Locate the cell with the specified text and output its [x, y] center coordinate. 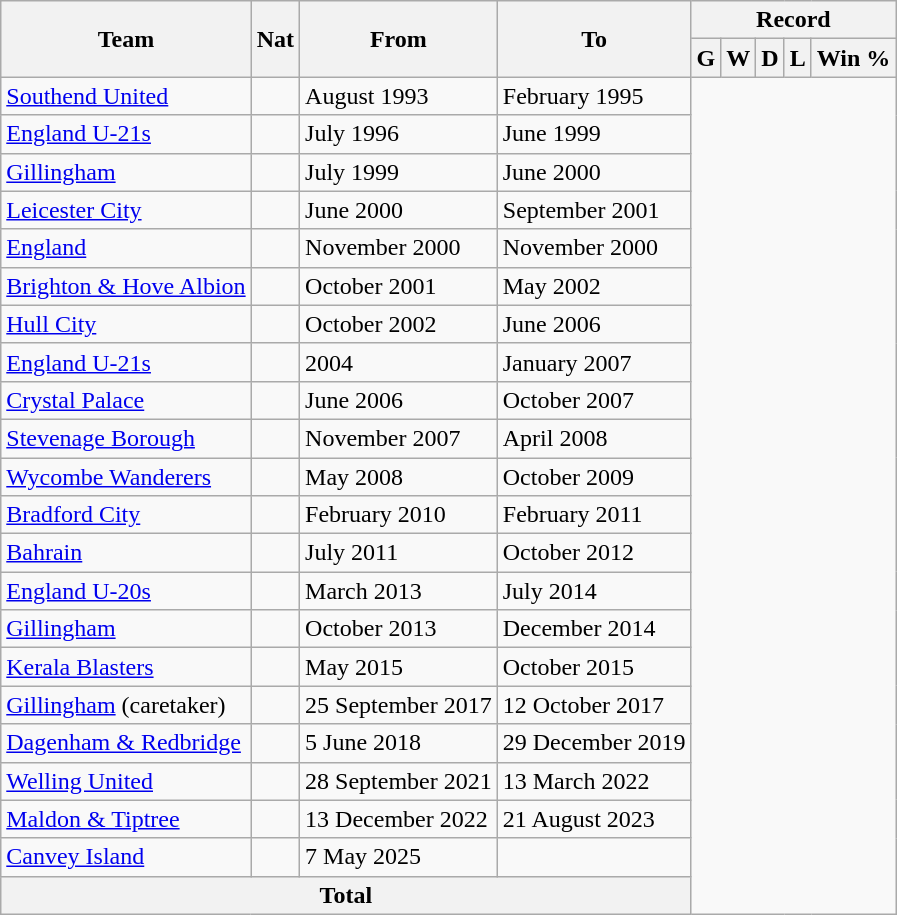
June 1999 [594, 134]
12 October 2017 [594, 705]
5 June 2018 [399, 743]
February 2011 [594, 515]
From [399, 39]
21 August 2023 [594, 819]
Team [126, 39]
February 2010 [399, 515]
To [594, 39]
October 2012 [594, 553]
Bahrain [126, 553]
October 2001 [399, 286]
May 2008 [399, 477]
May 2002 [594, 286]
L [798, 58]
July 1996 [399, 134]
March 2013 [399, 591]
October 2013 [399, 629]
Record [794, 20]
25 September 2017 [399, 705]
Wycombe Wanderers [126, 477]
England [126, 248]
Welling United [126, 781]
G [706, 58]
July 2011 [399, 553]
Stevenage Borough [126, 438]
Gillingham (caretaker) [126, 705]
Nat [275, 39]
December 2014 [594, 629]
Kerala Blasters [126, 667]
January 2007 [594, 362]
October 2009 [594, 477]
October 2002 [399, 324]
Brighton & Hove Albion [126, 286]
13 March 2022 [594, 781]
Canvey Island [126, 857]
Maldon & Tiptree [126, 819]
D [770, 58]
October 2007 [594, 400]
July 2014 [594, 591]
August 1993 [399, 96]
Win % [854, 58]
England U-20s [126, 591]
13 December 2022 [399, 819]
November 2007 [399, 438]
April 2008 [594, 438]
Bradford City [126, 515]
Total [346, 895]
W [738, 58]
July 1999 [399, 172]
May 2015 [399, 667]
2004 [399, 362]
February 1995 [594, 96]
7 May 2025 [399, 857]
Dagenham & Redbridge [126, 743]
October 2015 [594, 667]
28 September 2021 [399, 781]
29 December 2019 [594, 743]
Leicester City [126, 210]
Hull City [126, 324]
September 2001 [594, 210]
Southend United [126, 96]
Crystal Palace [126, 400]
